Capture the cell that displays the provided text and extract its [X, Y] central coordinate. 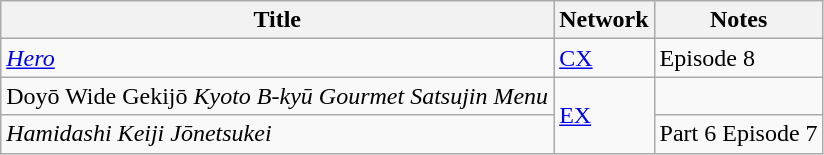
Hero [278, 58]
Notes [738, 20]
Episode 8 [738, 58]
EX [604, 115]
Title [278, 20]
Hamidashi Keiji Jōnetsukei [278, 134]
Doyō Wide Gekijō Kyoto B-kyū Gourmet Satsujin Menu [278, 96]
Network [604, 20]
Part 6 Episode 7 [738, 134]
CX [604, 58]
